For the text-containing cell, return its midpoint in [x, y] coordinate format. 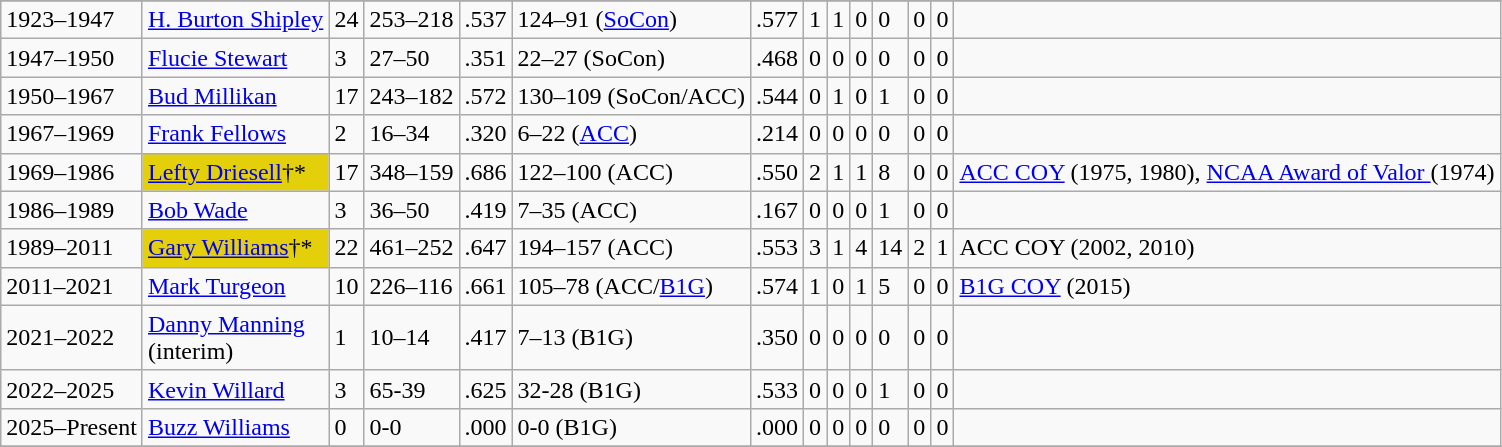
.550 [776, 172]
226–116 [412, 286]
Frank Fellows [235, 134]
461–252 [412, 248]
1947–1950 [72, 58]
1986–1989 [72, 210]
Bob Wade [235, 210]
.167 [776, 210]
8 [890, 172]
.350 [776, 338]
2021–2022 [72, 338]
6–22 (ACC) [631, 134]
.214 [776, 134]
194–157 (ACC) [631, 248]
105–78 (ACC/B1G) [631, 286]
2022–2025 [72, 389]
.661 [486, 286]
243–182 [412, 96]
.419 [486, 210]
.572 [486, 96]
Kevin Willard [235, 389]
22 [346, 248]
.537 [486, 20]
5 [890, 286]
.574 [776, 286]
16–34 [412, 134]
24 [346, 20]
1989–2011 [72, 248]
348–159 [412, 172]
.544 [776, 96]
.468 [776, 58]
Gary Williams†* [235, 248]
Danny Manning(interim) [235, 338]
Flucie Stewart [235, 58]
2011–2021 [72, 286]
27–50 [412, 58]
H. Burton Shipley [235, 20]
.625 [486, 389]
7–35 (ACC) [631, 210]
Buzz Williams [235, 427]
22–27 (SoCon) [631, 58]
.647 [486, 248]
.553 [776, 248]
ACC COY (2002, 2010) [1227, 248]
1967–1969 [72, 134]
1969–1986 [72, 172]
253–218 [412, 20]
124–91 (SoCon) [631, 20]
10–14 [412, 338]
4 [862, 248]
2025–Present [72, 427]
7–13 (B1G) [631, 338]
1923–1947 [72, 20]
.351 [486, 58]
.320 [486, 134]
1950–1967 [72, 96]
65-39 [412, 389]
36–50 [412, 210]
Bud Millikan [235, 96]
B1G COY (2015) [1227, 286]
130–109 (SoCon/ACC) [631, 96]
.577 [776, 20]
32-28 (B1G) [631, 389]
0-0 (B1G) [631, 427]
Lefty Driesell†* [235, 172]
14 [890, 248]
122–100 (ACC) [631, 172]
.417 [486, 338]
.686 [486, 172]
Mark Turgeon [235, 286]
.533 [776, 389]
10 [346, 286]
0-0 [412, 427]
ACC COY (1975, 1980), NCAA Award of Valor (1974) [1227, 172]
